Provide the (x, y) coordinate of the cell's center where the given text is located.  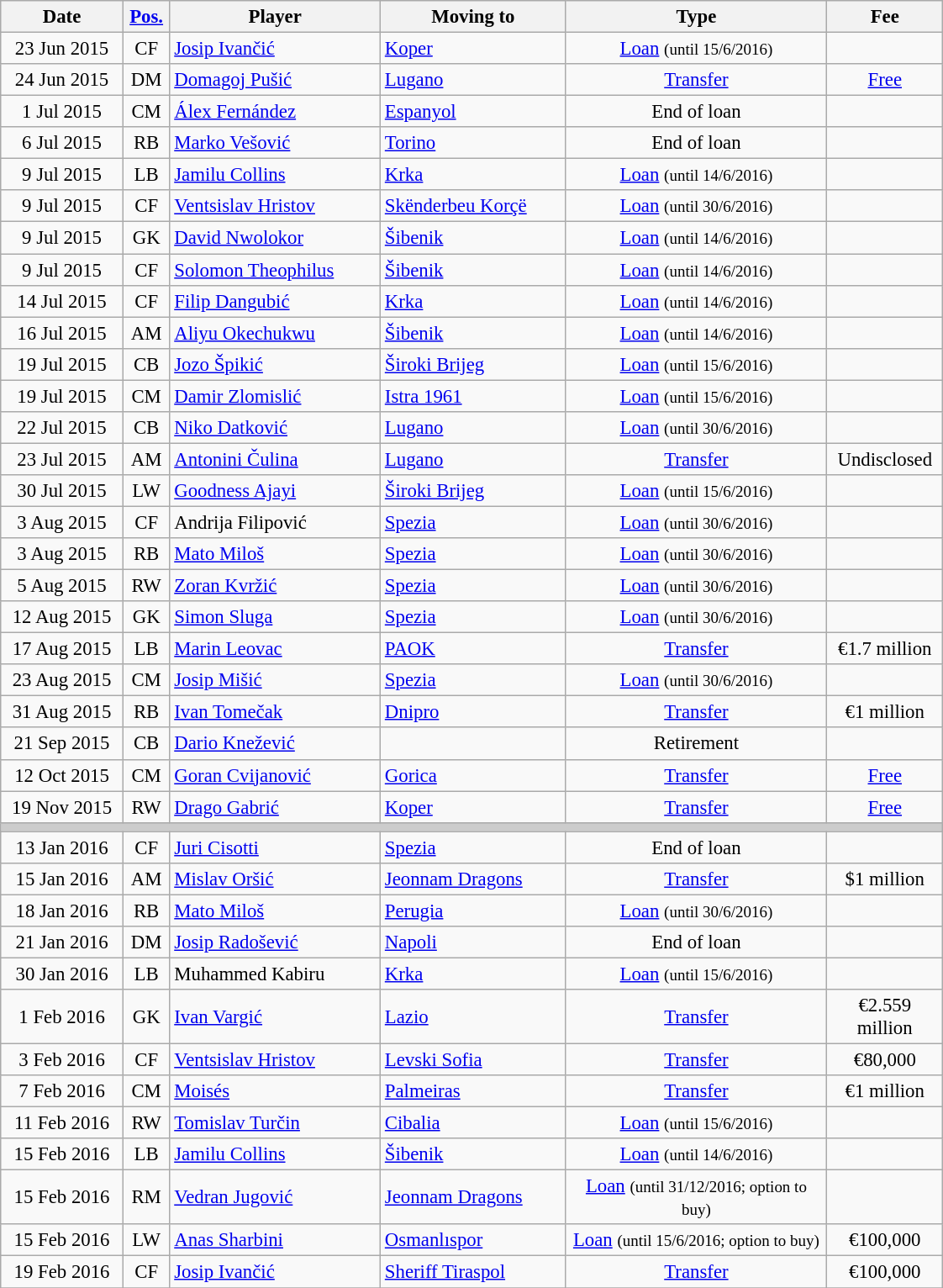
19 Nov 2015 (62, 807)
Marin Leovac (276, 649)
Palmeiras (474, 1091)
Retirement (696, 744)
PAOK (474, 649)
Muhammed Kabiru (276, 974)
Levski Sofia (474, 1060)
Type (696, 17)
Undisclosed (885, 459)
Domagoj Pušić (276, 80)
€2.559 million (885, 1017)
15 Jan 2016 (62, 879)
Istra 1961 (474, 396)
18 Jan 2016 (62, 911)
Drago Gabrić (276, 807)
17 Aug 2015 (62, 649)
Goran Cvijanović (276, 775)
5 Aug 2015 (62, 586)
1 Jul 2015 (62, 112)
Ivan Vargić (276, 1017)
Filip Dangubić (276, 301)
Solomon Theophilus (276, 270)
Dnipro (474, 712)
RM (146, 1197)
Sheriff Tiraspol (474, 1272)
Skënderbeu Korçë (474, 206)
Loan (until 31/12/2016; option to buy) (696, 1197)
13 Jan 2016 (62, 847)
12 Oct 2015 (62, 775)
Marko Vešović (276, 143)
16 Jul 2015 (62, 333)
Zoran Kvržić (276, 586)
Player (276, 17)
Dario Knežević (276, 744)
Juri Cisotti (276, 847)
Anas Sharbini (276, 1240)
Jozo Špikić (276, 364)
Goodness Ajayi (276, 491)
12 Aug 2015 (62, 617)
Mislav Oršić (276, 879)
Moisés (276, 1091)
€1.7 million (885, 649)
23 Jun 2015 (62, 49)
24 Jun 2015 (62, 80)
21 Sep 2015 (62, 744)
Niko Datković (276, 428)
Cibalia (474, 1123)
Álex Fernández (276, 112)
$1 million (885, 879)
30 Jan 2016 (62, 974)
Ivan Tomečak (276, 712)
Josip Mišić (276, 680)
31 Aug 2015 (62, 712)
Aliyu Okechukwu (276, 333)
Andrija Filipović (276, 522)
14 Jul 2015 (62, 301)
Moving to (474, 17)
Gorica (474, 775)
Fee (885, 17)
Lazio (474, 1017)
Tomislav Turčin (276, 1123)
3 Feb 2016 (62, 1060)
Pos. (146, 17)
Espanyol (474, 112)
Antonini Čulina (276, 459)
11 Feb 2016 (62, 1123)
21 Jan 2016 (62, 942)
Vedran Jugović (276, 1197)
Napoli (474, 942)
22 Jul 2015 (62, 428)
30 Jul 2015 (62, 491)
Torino (474, 143)
€80,000 (885, 1060)
23 Jul 2015 (62, 459)
David Nwolokor (276, 238)
7 Feb 2016 (62, 1091)
Date (62, 17)
Osmanlıspor (474, 1240)
Simon Sluga (276, 617)
Perugia (474, 911)
Josip Radošević (276, 942)
Loan (until 15/6/2016; option to buy) (696, 1240)
1 Feb 2016 (62, 1017)
23 Aug 2015 (62, 680)
6 Jul 2015 (62, 143)
19 Feb 2016 (62, 1272)
Damir Zlomislić (276, 396)
